Find where the given text appears and provide that cell's center as [x, y] coordinate. 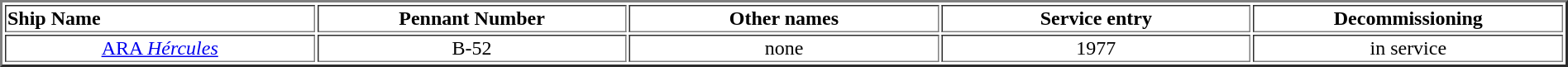
ARA Hércules [160, 48]
Decommissioning [1408, 18]
Pennant Number [471, 18]
Other names [784, 18]
in service [1408, 48]
B-52 [471, 48]
Service entry [1096, 18]
none [784, 48]
1977 [1096, 48]
Ship Name [160, 18]
